Determine the (x, y) coordinate at the center of the cell enclosing the given text.  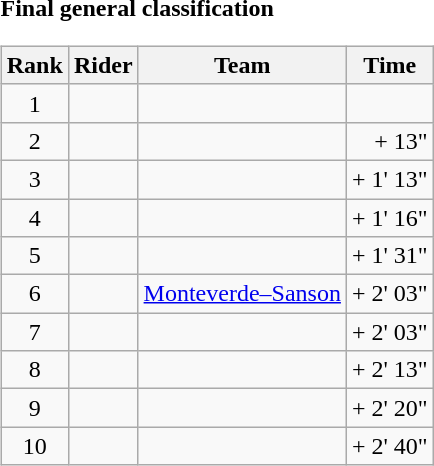
Monteverde–Sanson (242, 294)
+ 13" (390, 141)
+ 1' 13" (390, 179)
8 (34, 370)
9 (34, 408)
+ 1' 16" (390, 217)
2 (34, 141)
+ 2' 13" (390, 370)
7 (34, 332)
Team (242, 65)
4 (34, 217)
Rider (103, 65)
1 (34, 103)
Time (390, 65)
10 (34, 446)
+ 2' 20" (390, 408)
+ 2' 40" (390, 446)
6 (34, 294)
Rank (34, 65)
5 (34, 256)
3 (34, 179)
+ 1' 31" (390, 256)
